Locate the cell with the specified text and output its (X, Y) center coordinate. 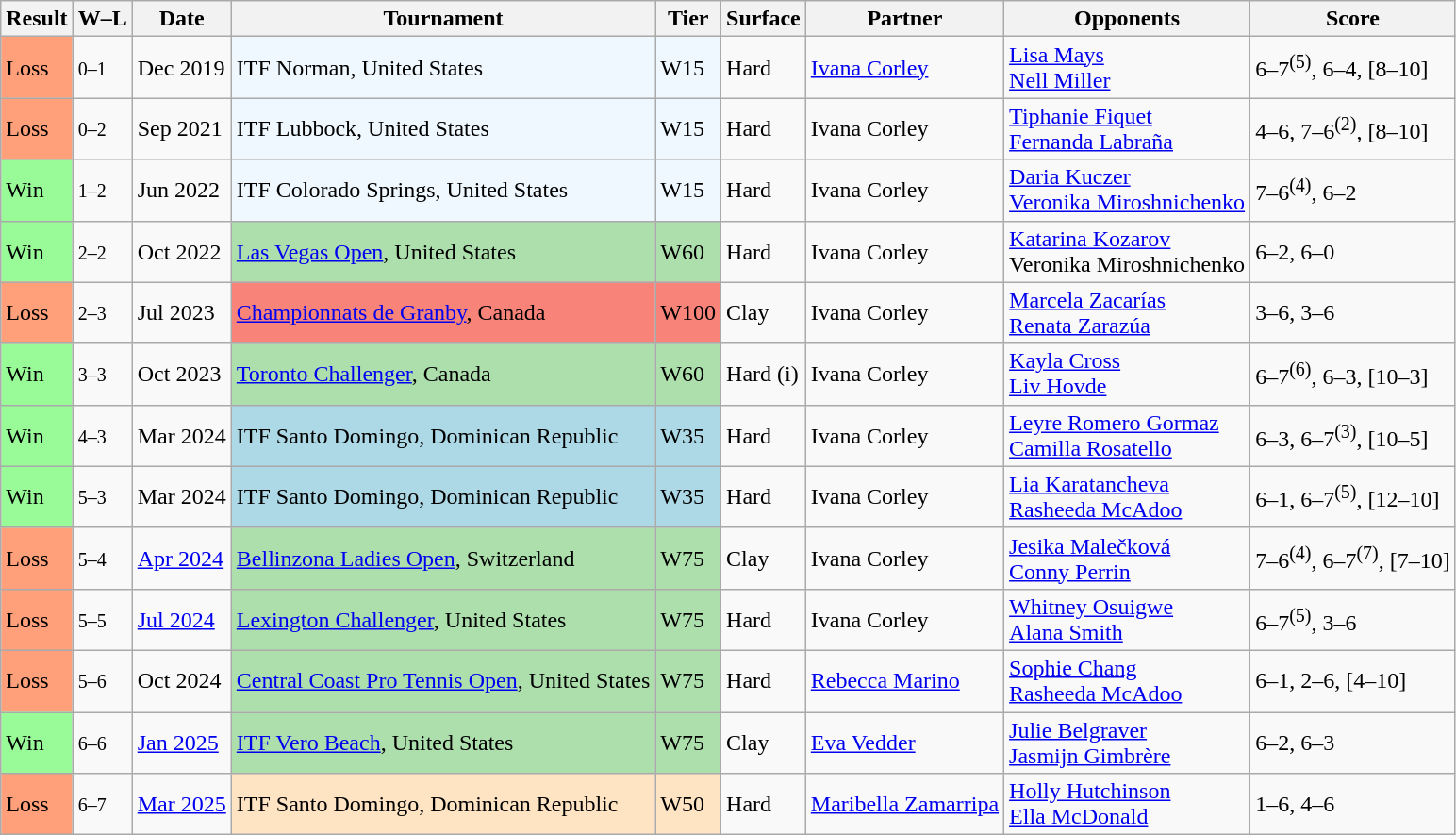
6–6 (102, 742)
5–3 (102, 496)
2–3 (102, 313)
Toronto Challenger, Canada (443, 374)
0–2 (102, 128)
Hard (i) (764, 374)
Sophie Chang Rasheeda McAdoo (1128, 681)
6–2, 6–3 (1353, 742)
Leyre Romero Gormaz Camilla Rosatello (1128, 436)
6–1, 6–7(5), [12–10] (1353, 496)
Kayla Cross Liv Hovde (1128, 374)
Apr 2024 (181, 559)
6–3, 6–7(3), [10–5] (1353, 436)
Daria Kuczer Veronika Miroshnichenko (1128, 191)
ITF Lubbock, United States (443, 128)
5–4 (102, 559)
6–7 (102, 804)
7–6(4), 6–7(7), [7–10] (1353, 559)
6–1, 2–6, [4–10] (1353, 681)
Surface (764, 19)
4–3 (102, 436)
6–7(5), 6–4, [8–10] (1353, 68)
Las Vegas Open, United States (443, 251)
Oct 2024 (181, 681)
Eva Vedder (904, 742)
Holly Hutchinson Ella McDonald (1128, 804)
1–2 (102, 191)
Oct 2022 (181, 251)
ITF Norman, United States (443, 68)
2–2 (102, 251)
Jun 2022 (181, 191)
3–3 (102, 374)
Score (1353, 19)
7–6(4), 6–2 (1353, 191)
Whitney Osuigwe Alana Smith (1128, 619)
1–6, 4–6 (1353, 804)
Mar 2025 (181, 804)
Opponents (1128, 19)
Lexington Challenger, United States (443, 619)
5–6 (102, 681)
Jan 2025 (181, 742)
Tournament (443, 19)
W50 (688, 804)
0–1 (102, 68)
Result (37, 19)
Tiphanie Fiquet Fernanda Labraña (1128, 128)
6–7(6), 6–3, [10–3] (1353, 374)
Jul 2023 (181, 313)
Lia Karatancheva Rasheeda McAdoo (1128, 496)
Oct 2023 (181, 374)
W100 (688, 313)
Maribella Zamarripa (904, 804)
ITF Vero Beach, United States (443, 742)
Tier (688, 19)
ITF Colorado Springs, United States (443, 191)
Partner (904, 19)
Central Coast Pro Tennis Open, United States (443, 681)
Jul 2024 (181, 619)
Championnats de Granby, Canada (443, 313)
Marcela Zacarías Renata Zarazúa (1128, 313)
Julie Belgraver Jasmijn Gimbrère (1128, 742)
W–L (102, 19)
6–7(5), 3–6 (1353, 619)
Jesika Malečková Conny Perrin (1128, 559)
3–6, 3–6 (1353, 313)
Katarina Kozarov Veronika Miroshnichenko (1128, 251)
Bellinzona Ladies Open, Switzerland (443, 559)
6–2, 6–0 (1353, 251)
Date (181, 19)
Lisa Mays Nell Miller (1128, 68)
Sep 2021 (181, 128)
Dec 2019 (181, 68)
4–6, 7–6(2), [8–10] (1353, 128)
Rebecca Marino (904, 681)
5–5 (102, 619)
